For the text-containing cell, return its midpoint in (X, Y) coordinate format. 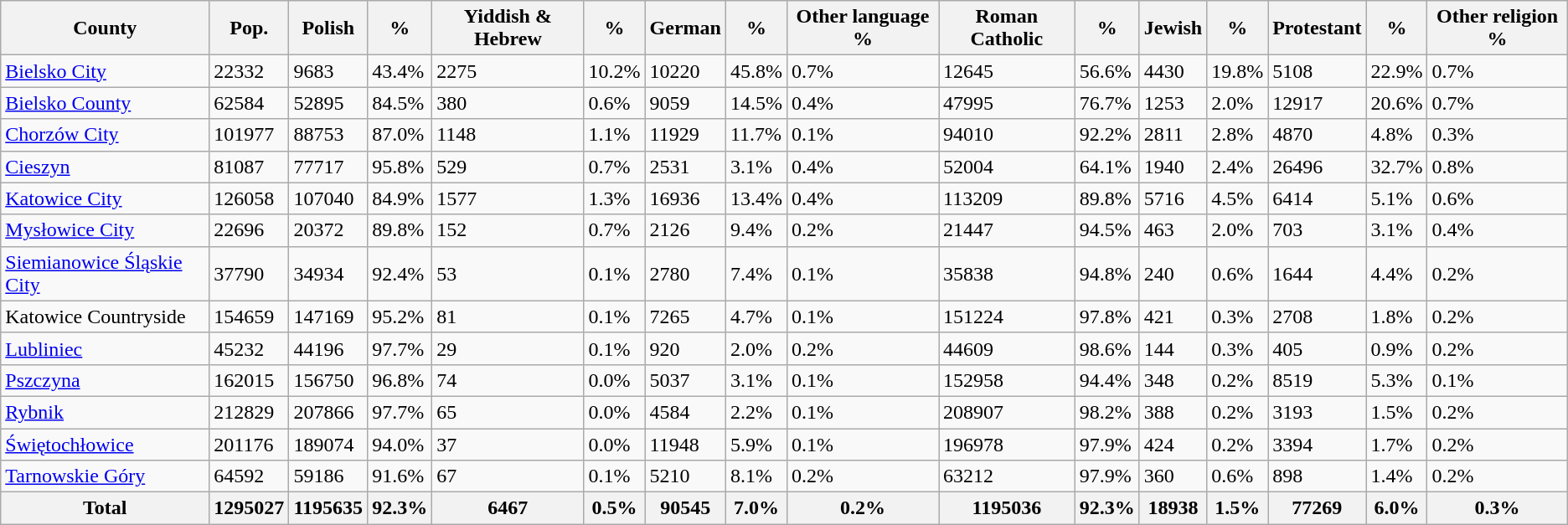
43.4% (400, 71)
421 (1173, 317)
98.6% (1107, 348)
0.5% (615, 508)
154659 (250, 317)
11.7% (756, 135)
2.8% (1238, 135)
3394 (1317, 445)
84.5% (400, 103)
9059 (685, 103)
388 (1173, 412)
Świętochłowice (106, 445)
14.5% (756, 103)
96.8% (400, 380)
56.6% (1107, 71)
20.6% (1397, 103)
76.7% (1107, 103)
152 (508, 230)
Jewish (1173, 28)
1644 (1317, 273)
4.8% (1397, 135)
Other religion % (1498, 28)
1940 (1173, 167)
1195036 (1007, 508)
52895 (328, 103)
5.1% (1397, 198)
1577 (508, 198)
Mysłowice City (106, 230)
2.4% (1238, 167)
11929 (685, 135)
18938 (1173, 508)
88753 (328, 135)
59186 (328, 476)
529 (508, 167)
212829 (250, 412)
Rybnik (106, 412)
5716 (1173, 198)
22332 (250, 71)
380 (508, 103)
47995 (1007, 103)
84.9% (400, 198)
Cieszyn (106, 167)
703 (1317, 230)
5108 (1317, 71)
101977 (250, 135)
Polish (328, 28)
207866 (328, 412)
Lubliniec (106, 348)
1295027 (250, 508)
74 (508, 380)
2531 (685, 167)
22.9% (1397, 71)
152958 (1007, 380)
0.8% (1498, 167)
Pszczyna (106, 380)
87.0% (400, 135)
424 (1173, 445)
21447 (1007, 230)
405 (1317, 348)
10.2% (615, 71)
1.1% (615, 135)
Tarnowskie Góry (106, 476)
77717 (328, 167)
37 (508, 445)
4584 (685, 412)
10220 (685, 71)
Other language % (863, 28)
65 (508, 412)
Yiddish & Hebrew (508, 28)
0.9% (1397, 348)
1.8% (1397, 317)
81 (508, 317)
22696 (250, 230)
64592 (250, 476)
Bielsko City (106, 71)
348 (1173, 380)
1195635 (328, 508)
90545 (685, 508)
107040 (328, 198)
7265 (685, 317)
Bielsko County (106, 103)
Pop. (250, 28)
1.4% (1397, 476)
360 (1173, 476)
2811 (1173, 135)
126058 (250, 198)
94.5% (1107, 230)
Siemianowice Śląskie City (106, 273)
240 (1173, 273)
1148 (508, 135)
94010 (1007, 135)
13.4% (756, 198)
147169 (328, 317)
2.2% (756, 412)
11948 (685, 445)
45232 (250, 348)
92.2% (1107, 135)
92.4% (400, 273)
97.8% (1107, 317)
64.1% (1107, 167)
37790 (250, 273)
Protestant (1317, 28)
4.7% (756, 317)
5.9% (756, 445)
9683 (328, 71)
463 (1173, 230)
20372 (328, 230)
7.0% (756, 508)
4.5% (1238, 198)
9.4% (756, 230)
12917 (1317, 103)
81087 (250, 167)
98.2% (1107, 412)
8519 (1317, 380)
2708 (1317, 317)
94.4% (1107, 380)
4.4% (1397, 273)
44609 (1007, 348)
63212 (1007, 476)
67 (508, 476)
Roman Catholic (1007, 28)
94.8% (1107, 273)
6467 (508, 508)
189074 (328, 445)
5037 (685, 380)
19.8% (1238, 71)
45.8% (756, 71)
8.1% (756, 476)
91.6% (400, 476)
Chorzów City (106, 135)
156750 (328, 380)
2275 (508, 71)
Katowice Countryside (106, 317)
4430 (1173, 71)
77269 (1317, 508)
898 (1317, 476)
4870 (1317, 135)
208907 (1007, 412)
3193 (1317, 412)
26496 (1317, 167)
113209 (1007, 198)
144 (1173, 348)
196978 (1007, 445)
6.0% (1397, 508)
County (106, 28)
44196 (328, 348)
16936 (685, 198)
5.3% (1397, 380)
7.4% (756, 273)
95.8% (400, 167)
94.0% (400, 445)
1.3% (615, 198)
Katowice City (106, 198)
32.7% (1397, 167)
201176 (250, 445)
1.7% (1397, 445)
920 (685, 348)
2126 (685, 230)
2780 (685, 273)
35838 (1007, 273)
162015 (250, 380)
1253 (1173, 103)
6414 (1317, 198)
151224 (1007, 317)
Total (106, 508)
53 (508, 273)
95.2% (400, 317)
12645 (1007, 71)
5210 (685, 476)
34934 (328, 273)
German (685, 28)
52004 (1007, 167)
29 (508, 348)
62584 (250, 103)
